Return the (X, Y) coordinate for the center point of the cell that contains the specified text.  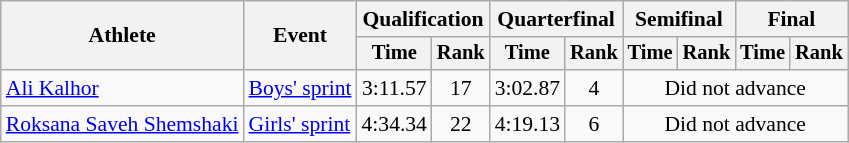
Athlete (122, 36)
4:19.13 (528, 124)
Semifinal (679, 19)
4 (594, 88)
Event (300, 36)
4:34.34 (394, 124)
22 (461, 124)
Roksana Saveh Shemshaki (122, 124)
3:02.87 (528, 88)
Girls' sprint (300, 124)
6 (594, 124)
Quarterfinal (556, 19)
17 (461, 88)
Ali Kalhor (122, 88)
Boys' sprint (300, 88)
Final (791, 19)
Qualification (422, 19)
3:11.57 (394, 88)
